Search for the cell housing the specified text and yield its [x, y] center coordinate. 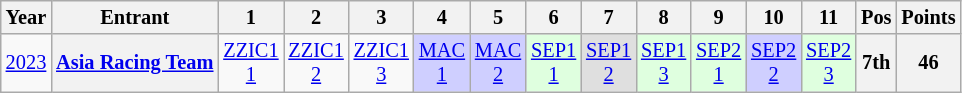
SEP23 [828, 63]
2 [316, 17]
MAC2 [498, 63]
5 [498, 17]
8 [664, 17]
2023 [26, 63]
SEP21 [718, 63]
7 [608, 17]
3 [382, 17]
Points [928, 17]
6 [554, 17]
SEP12 [608, 63]
7th [876, 63]
MAC1 [442, 63]
11 [828, 17]
Pos [876, 17]
SEP13 [664, 63]
46 [928, 63]
10 [774, 17]
ZZIC13 [382, 63]
9 [718, 17]
Entrant [134, 17]
ZZIC11 [250, 63]
Asia Racing Team [134, 63]
SEP11 [554, 63]
1 [250, 17]
ZZIC12 [316, 63]
SEP22 [774, 63]
4 [442, 17]
Year [26, 17]
